Provide the (X, Y) coordinate of the cell's center where the given text is located.  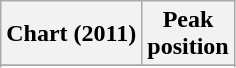
Peakposition (188, 34)
Chart (2011) (72, 34)
